For the text-containing cell, return its midpoint in [x, y] coordinate format. 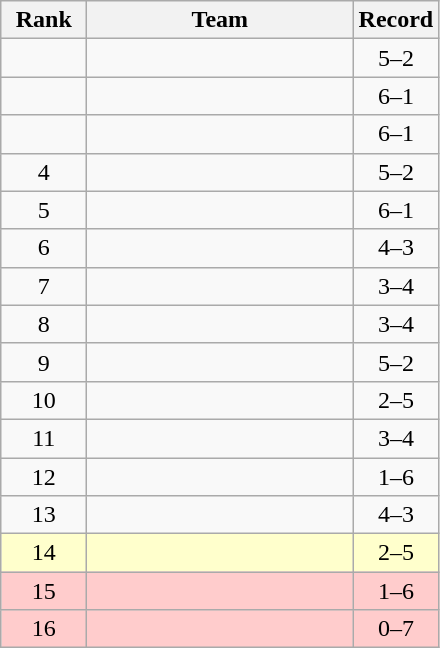
15 [44, 591]
Rank [44, 20]
11 [44, 438]
5 [44, 210]
10 [44, 400]
4 [44, 172]
Team [220, 20]
14 [44, 553]
0–7 [396, 629]
12 [44, 477]
6 [44, 248]
Record [396, 20]
16 [44, 629]
7 [44, 286]
9 [44, 362]
8 [44, 324]
13 [44, 515]
